Scan for the cell matching the given text and deliver its (x, y) coordinate at center. 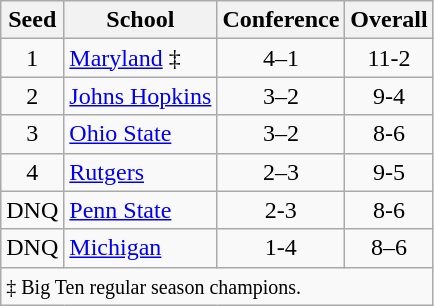
Ohio State (140, 134)
4 (32, 172)
Johns Hopkins (140, 96)
School (140, 20)
2-3 (281, 210)
2–3 (281, 172)
Overall (389, 20)
1 (32, 58)
2 (32, 96)
Michigan (140, 248)
Rutgers (140, 172)
8–6 (389, 248)
‡ Big Ten regular season champions. (217, 286)
Maryland ‡ (140, 58)
3 (32, 134)
4–1 (281, 58)
11-2 (389, 58)
9-5 (389, 172)
Penn State (140, 210)
9-4 (389, 96)
Seed (32, 20)
Conference (281, 20)
1-4 (281, 248)
